Capture the cell that displays the provided text and extract its (x, y) central coordinate. 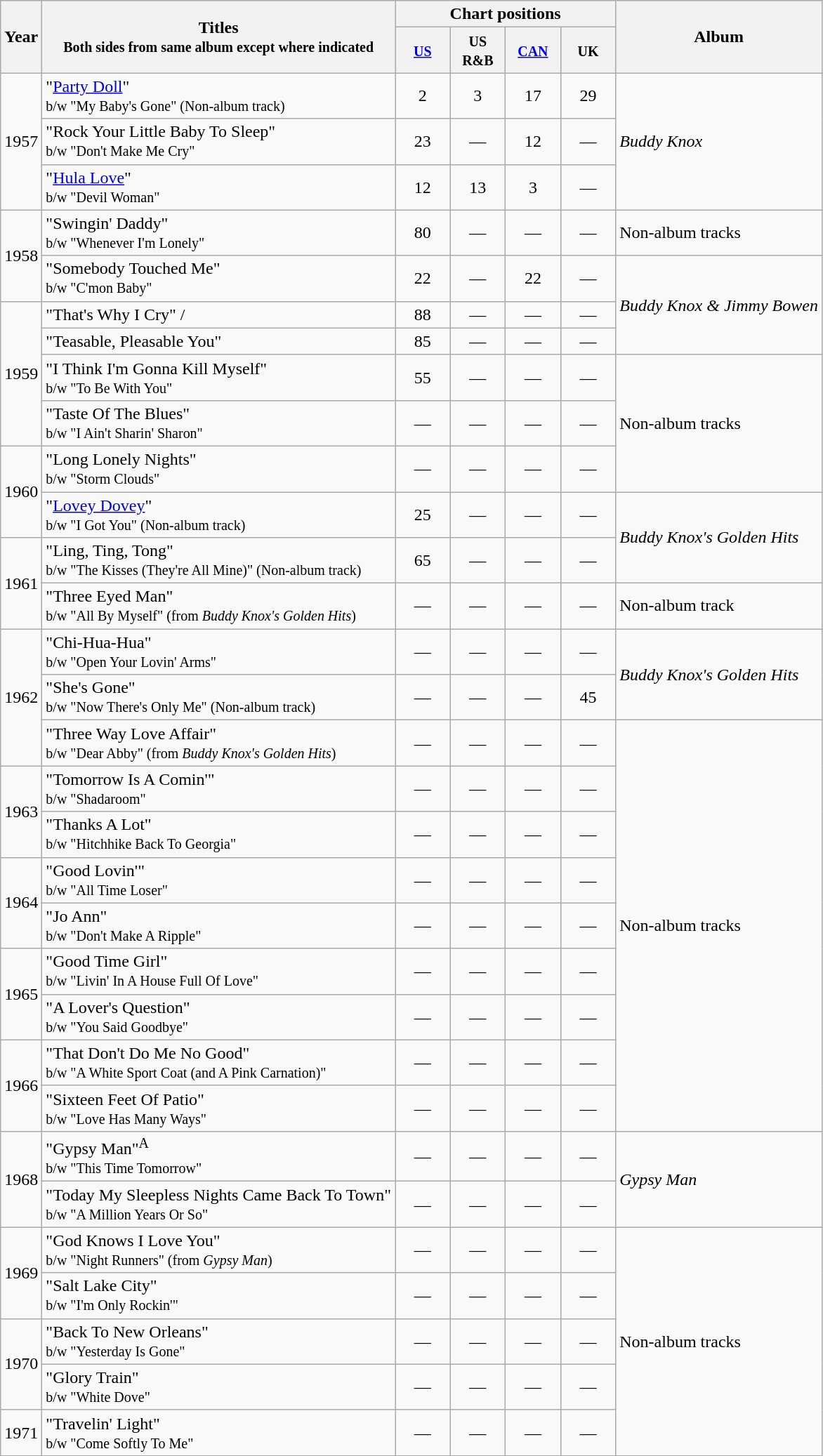
"Three Eyed Man"b/w "All By Myself" (from Buddy Knox's Golden Hits) (219, 607)
80 (423, 233)
55 (423, 378)
25 (423, 514)
"Teasable, Pleasable You" (219, 341)
"Gypsy Man"Ab/w "This Time Tomorrow" (219, 1156)
65 (423, 560)
1971 (21, 1432)
88 (423, 315)
"Back To New Orleans"b/w "Yesterday Is Gone" (219, 1341)
"Long Lonely Nights"b/w "Storm Clouds" (219, 469)
"God Knows I Love You"b/w "Night Runners" (from Gypsy Man) (219, 1250)
"Tomorrow Is A Comin'"b/w "Shadaroom" (219, 789)
29 (588, 95)
"Today My Sleepless Nights Came Back To Town"b/w "A Million Years Or So" (219, 1205)
Gypsy Man (719, 1179)
"Chi-Hua-Hua"b/w "Open Your Lovin' Arms" (219, 651)
Album (719, 37)
1963 (21, 812)
US (423, 51)
"She's Gone"b/w "Now There's Only Me" (Non-album track) (219, 698)
"Hula Love"b/w "Devil Woman" (219, 187)
"Glory Train"b/w "White Dove" (219, 1387)
1958 (21, 256)
"Swingin' Daddy"b/w "Whenever I'm Lonely" (219, 233)
1959 (21, 373)
"Rock Your Little Baby To Sleep"b/w "Don't Make Me Cry" (219, 142)
1969 (21, 1273)
"Lovey Dovey"b/w "I Got You" (Non-album track) (219, 514)
2 (423, 95)
1961 (21, 583)
23 (423, 142)
"A Lover's Question"b/w "You Said Goodbye" (219, 1017)
Buddy Knox & Jimmy Bowen (719, 305)
Year (21, 37)
Buddy Knox (719, 142)
85 (423, 341)
"Good Lovin'"b/w "All Time Loser" (219, 880)
"That Don't Do Me No Good"b/w "A White Sport Coat (and A Pink Carnation)" (219, 1063)
1957 (21, 142)
"Good Time Girl"b/w "Livin' In A House Full Of Love" (219, 972)
1970 (21, 1364)
"That's Why I Cry" / (219, 315)
Chart positions (505, 14)
"Party Doll"b/w "My Baby's Gone" (Non-album track) (219, 95)
1965 (21, 994)
1962 (21, 698)
TitlesBoth sides from same album except where indicated (219, 37)
1968 (21, 1179)
CAN (534, 51)
"Jo Ann"b/w "Don't Make A Ripple" (219, 925)
Non-album track (719, 607)
"Travelin' Light"b/w "Come Softly To Me" (219, 1432)
1966 (21, 1085)
45 (588, 698)
"Ling, Ting, Tong"b/w "The Kisses (They're All Mine)" (Non-album track) (219, 560)
13 (478, 187)
"Thanks A Lot"b/w "Hitchhike Back To Georgia" (219, 834)
"Three Way Love Affair"b/w "Dear Abby" (from Buddy Knox's Golden Hits) (219, 743)
US R&B (478, 51)
UK (588, 51)
"Salt Lake City"b/w "I'm Only Rockin'" (219, 1296)
"Taste Of The Blues"b/w "I Ain't Sharin' Sharon" (219, 423)
1964 (21, 903)
"Sixteen Feet Of Patio"b/w "Love Has Many Ways" (219, 1108)
"Somebody Touched Me"b/w "C'mon Baby" (219, 278)
17 (534, 95)
1960 (21, 491)
"I Think I'm Gonna Kill Myself"b/w "To Be With You" (219, 378)
